Pinpoint the cell where the given text exists, returning its [X, Y] midpoint coordinate. 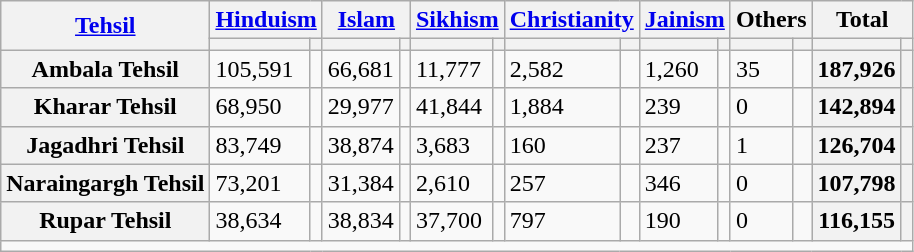
190 [678, 221]
346 [678, 183]
126,704 [856, 145]
239 [678, 107]
38,634 [260, 221]
257 [562, 183]
1,260 [678, 69]
37,700 [451, 221]
Jagadhri Tehsil [106, 145]
1 [761, 145]
Others [771, 20]
Tehsil [106, 26]
Christianity [572, 20]
41,844 [451, 107]
Ambala Tehsil [106, 69]
38,874 [360, 145]
2,582 [562, 69]
Naraingargh Tehsil [106, 183]
Rupar Tehsil [106, 221]
Sikhism [457, 20]
Hinduism [266, 20]
73,201 [260, 183]
2,610 [451, 183]
35 [761, 69]
1,884 [562, 107]
38,834 [360, 221]
66,681 [360, 69]
142,894 [856, 107]
68,950 [260, 107]
Kharar Tehsil [106, 107]
116,155 [856, 221]
11,777 [451, 69]
160 [562, 145]
3,683 [451, 145]
107,798 [856, 183]
237 [678, 145]
Islam [366, 20]
Jainism [684, 20]
83,749 [260, 145]
187,926 [856, 69]
Total [862, 20]
797 [562, 221]
31,384 [360, 183]
105,591 [260, 69]
29,977 [360, 107]
